Output the [x, y] coordinate of the center of the cell containing the given text.  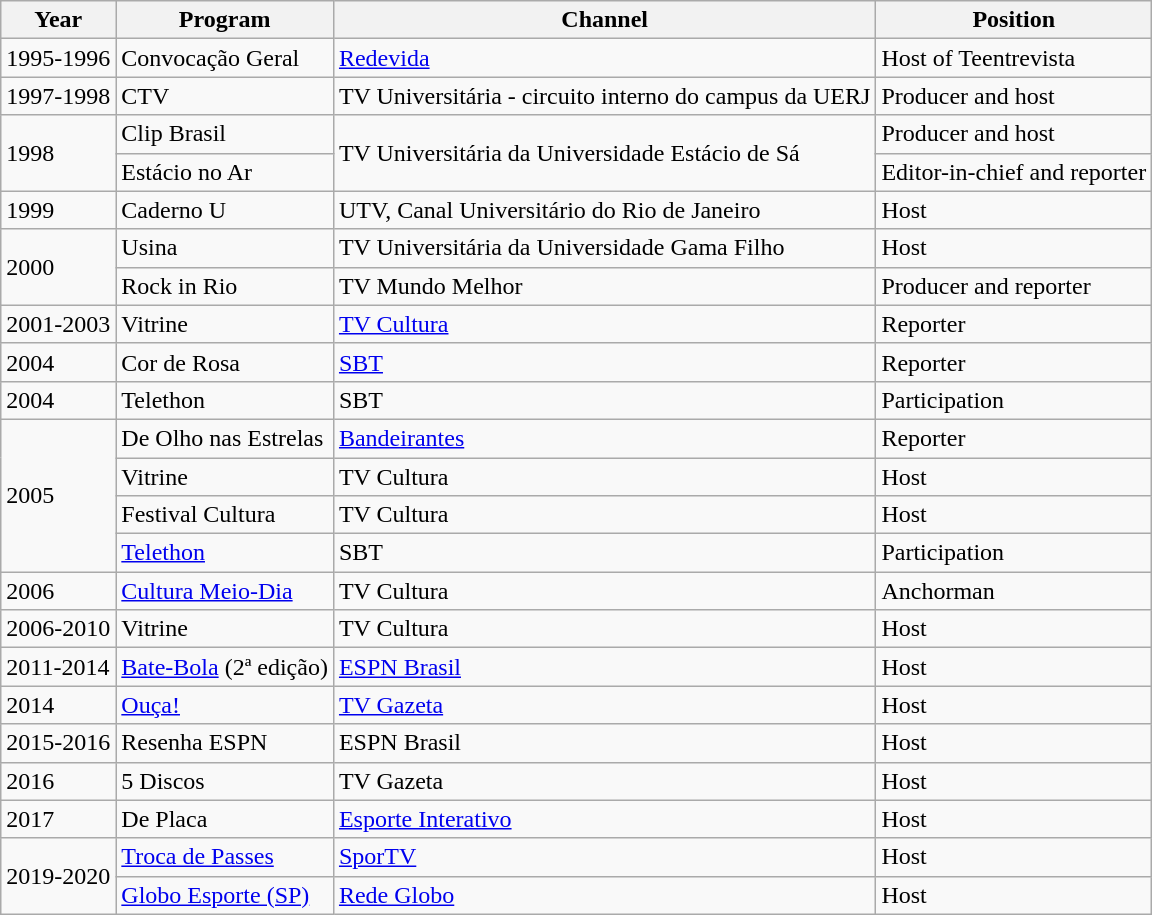
Year [58, 20]
TV Universitária - circuito interno do campus da UERJ [604, 96]
2006-2010 [58, 629]
Resenha ESPN [225, 743]
TV Mundo Melhor [604, 286]
Clip Brasil [225, 134]
Esporte Interativo [604, 819]
TV Universitária da Universidade Estácio de Sá [604, 153]
Program [225, 20]
1997-1998 [58, 96]
2001-2003 [58, 324]
5 Discos [225, 781]
Redevida [604, 58]
Caderno U [225, 210]
Ouça! [225, 705]
Bandeirantes [604, 438]
Bate-Bola (2ª edição) [225, 667]
CTV [225, 96]
2011-2014 [58, 667]
Channel [604, 20]
2016 [58, 781]
Editor-in-chief and reporter [1014, 172]
Cultura Meio-Dia [225, 591]
Position [1014, 20]
Festival Cultura [225, 515]
Rock in Rio [225, 286]
SporTV [604, 857]
2000 [58, 267]
TV Universitária da Universidade Gama Filho [604, 248]
Cor de Rosa [225, 362]
1999 [58, 210]
2019-2020 [58, 876]
2014 [58, 705]
Troca de Passes [225, 857]
2015-2016 [58, 743]
2005 [58, 495]
1998 [58, 153]
Usina [225, 248]
1995-1996 [58, 58]
2006 [58, 591]
Host of Teentrevista [1014, 58]
De Placa [225, 819]
Globo Esporte (SP) [225, 895]
Anchorman [1014, 591]
De Olho nas Estrelas [225, 438]
UTV, Canal Universitário do Rio de Janeiro [604, 210]
Producer and reporter [1014, 286]
Rede Globo [604, 895]
Convocação Geral [225, 58]
Estácio no Ar [225, 172]
2017 [58, 819]
